Find where the given text appears and provide that cell's center as (X, Y) coordinate. 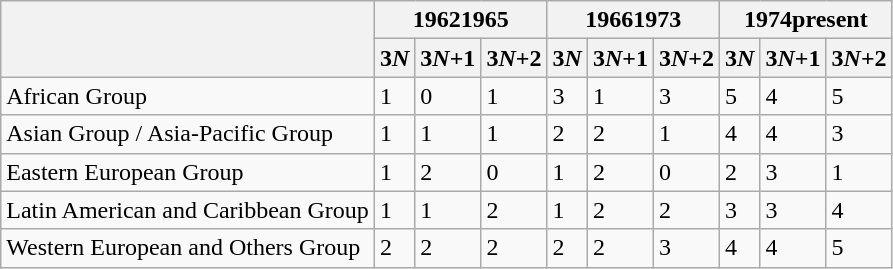
19621965 (460, 20)
19661973 (634, 20)
African Group (188, 96)
Asian Group / Asia-Pacific Group (188, 134)
Eastern European Group (188, 172)
Western European and Others Group (188, 248)
Latin American and Caribbean Group (188, 210)
1974present (806, 20)
